Capture the cell that displays the provided text and extract its [x, y] central coordinate. 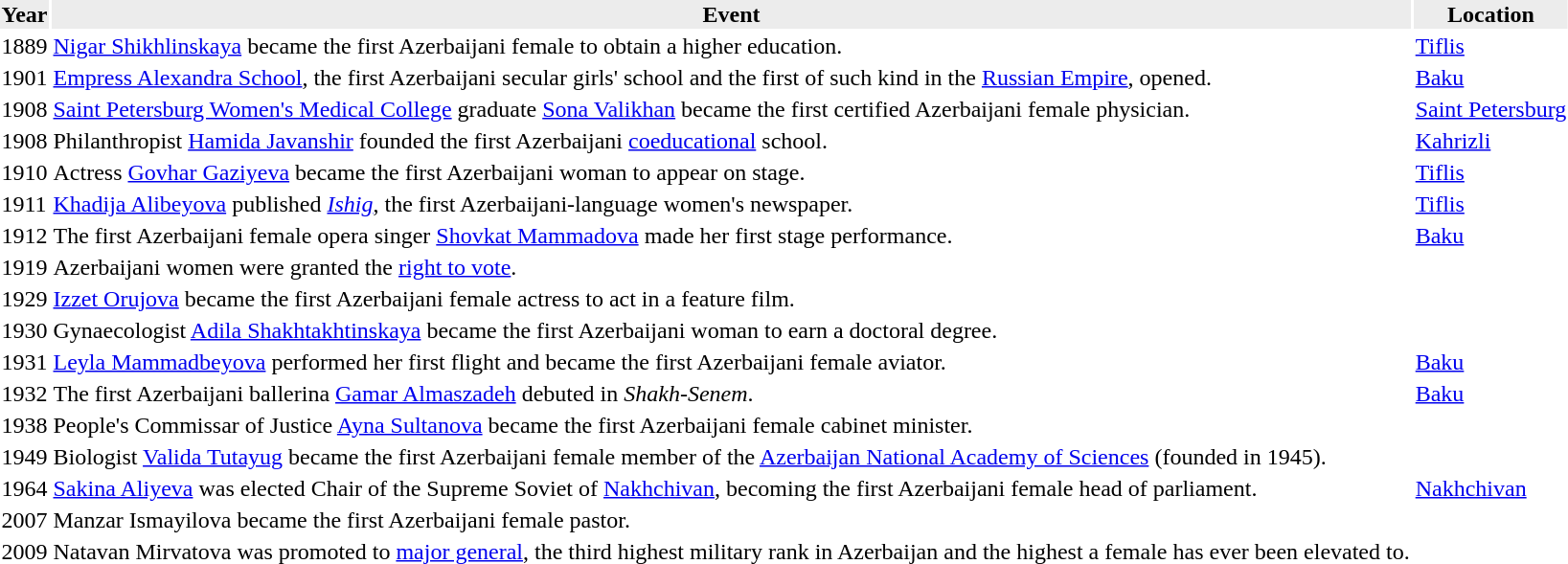
1901 [25, 78]
Location [1490, 14]
1938 [25, 425]
Saint Petersburg Women's Medical College graduate Sona Valikhan became the first certified Azerbaijani female physician. [732, 109]
Khadija Alibeyova published Ishig, the first Azerbaijani-language women's newspaper. [732, 204]
Gynaecologist Adila Shakhtakhtinskaya became the first Azerbaijani woman to earn a doctoral degree. [732, 330]
1930 [25, 330]
People's Commissar of Justice Ayna Sultanova became the first Azerbaijani female cabinet minister. [732, 425]
Philanthropist Hamida Javanshir founded the first Azerbaijani coeducational school. [732, 141]
Empress Alexandra School, the first Azerbaijani secular girls' school and the first of such kind in the Russian Empire, opened. [732, 78]
1931 [25, 362]
1919 [25, 267]
1932 [25, 394]
The first Azerbaijani female opera singer Shovkat Mammadova made her first stage performance. [732, 236]
Actress Govhar Gaziyeva became the first Azerbaijani woman to appear on stage. [732, 172]
Izzet Orujova became the first Azerbaijani female actress to act in a feature film. [732, 299]
Nakhchivan [1490, 488]
1912 [25, 236]
2007 [25, 520]
Leyla Mammadbeyova performed her first flight and became the first Azerbaijani female aviator. [732, 362]
1911 [25, 204]
Azerbaijani women were granted the right to vote. [732, 267]
1889 [25, 46]
Sakina Aliyeva was elected Chair of the Supreme Soviet of Nakhchivan, becoming the first Azerbaijani female head of parliament. [732, 488]
Year [25, 14]
Event [732, 14]
Manzar Ismayilova became the first Azerbaijani female pastor. [732, 520]
1964 [25, 488]
1929 [25, 299]
Biologist Valida Tutayug became the first Azerbaijani female member of the Azerbaijan National Academy of Sciences (founded in 1945). [732, 457]
1910 [25, 172]
1949 [25, 457]
The first Azerbaijani ballerina Gamar Almaszadeh debuted in Shakh-Senem. [732, 394]
Kahrizli [1490, 141]
Nigar Shikhlinskaya became the first Azerbaijani female to obtain a higher education. [732, 46]
Saint Petersburg [1490, 109]
